Find where the given text appears and provide that cell's center as (X, Y) coordinate. 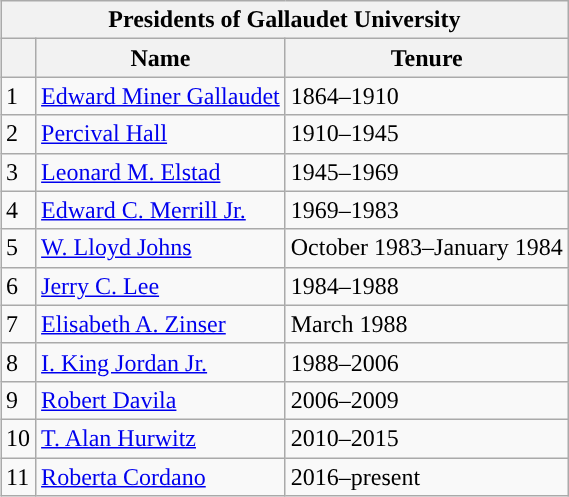
8 (18, 362)
2010–2015 (426, 438)
Name (161, 58)
Robert Davila (161, 400)
2006–2009 (426, 400)
1988–2006 (426, 362)
March 1988 (426, 324)
1 (18, 96)
W. Lloyd Johns (161, 248)
1864–1910 (426, 96)
Tenure (426, 58)
2 (18, 134)
1945–1969 (426, 172)
October 1983–January 1984 (426, 248)
3 (18, 172)
4 (18, 210)
Edward C. Merrill Jr. (161, 210)
I. King Jordan Jr. (161, 362)
Percival Hall (161, 134)
5 (18, 248)
Elisabeth A. Zinser (161, 324)
Edward Miner Gallaudet (161, 96)
Jerry C. Lee (161, 286)
6 (18, 286)
10 (18, 438)
1969–1983 (426, 210)
Presidents of Gallaudet University (285, 20)
1910–1945 (426, 134)
9 (18, 400)
7 (18, 324)
11 (18, 477)
T. Alan Hurwitz (161, 438)
Roberta Cordano (161, 477)
Leonard M. Elstad (161, 172)
2016–present (426, 477)
1984–1988 (426, 286)
